Capture the cell that displays the provided text and extract its [x, y] central coordinate. 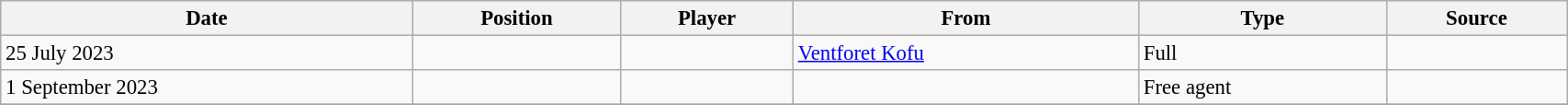
25 July 2023 [207, 53]
Position [516, 18]
From [965, 18]
Free agent [1262, 87]
Date [207, 18]
Ventforet Kofu [965, 53]
Player [707, 18]
Type [1262, 18]
Full [1262, 53]
1 September 2023 [207, 87]
Source [1476, 18]
